Return (x, y) of the center of cell containing provided text 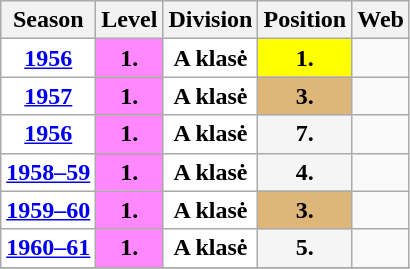
1958–59 (48, 172)
Web (381, 20)
1959–60 (48, 210)
1960–61 (48, 248)
5. (305, 248)
Season (48, 20)
4. (305, 172)
Position (305, 20)
Division (210, 20)
7. (305, 134)
1957 (48, 96)
Level (130, 20)
